Locate the cell with the specified text and output its [x, y] center coordinate. 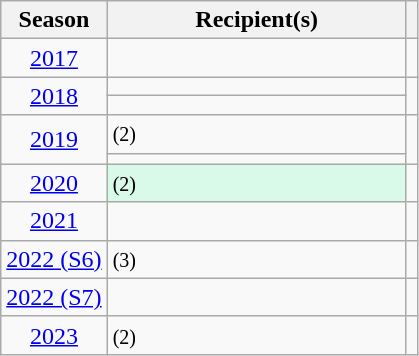
2021 [54, 221]
2017 [54, 58]
2022 (S6) [54, 259]
2020 [54, 183]
2018 [54, 96]
2019 [54, 140]
2022 (S7) [54, 297]
Recipient(s) [256, 20]
(3) [256, 259]
2023 [54, 335]
Season [54, 20]
